Return (X, Y) of the center of cell containing provided text 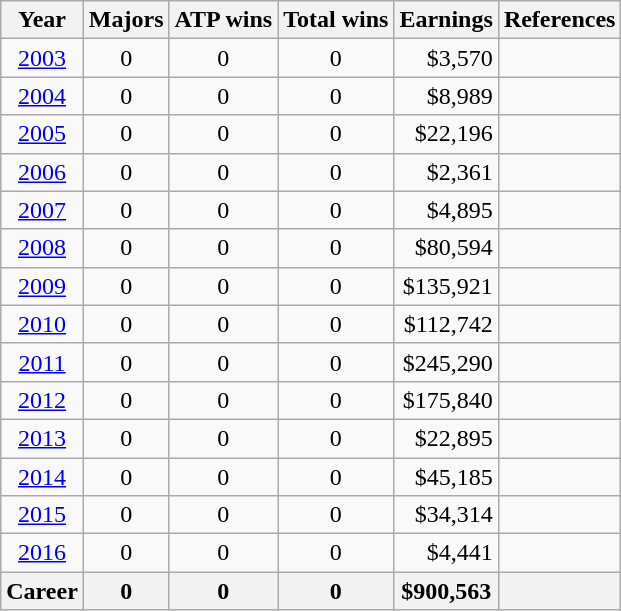
$80,594 (446, 248)
$22,895 (446, 438)
$900,563 (446, 591)
$4,441 (446, 553)
$135,921 (446, 286)
$112,742 (446, 324)
Majors (126, 20)
$8,989 (446, 96)
2004 (42, 96)
2011 (42, 362)
2006 (42, 172)
Total wins (336, 20)
2005 (42, 134)
$45,185 (446, 477)
$175,840 (446, 400)
Year (42, 20)
2014 (42, 477)
Earnings (446, 20)
2007 (42, 210)
$2,361 (446, 172)
$4,895 (446, 210)
2009 (42, 286)
$245,290 (446, 362)
2016 (42, 553)
References (560, 20)
2013 (42, 438)
2008 (42, 248)
Career (42, 591)
2012 (42, 400)
ATP wins (224, 20)
$3,570 (446, 58)
2003 (42, 58)
2015 (42, 515)
$34,314 (446, 515)
$22,196 (446, 134)
2010 (42, 324)
